Search for the cell housing the specified text and yield its [X, Y] center coordinate. 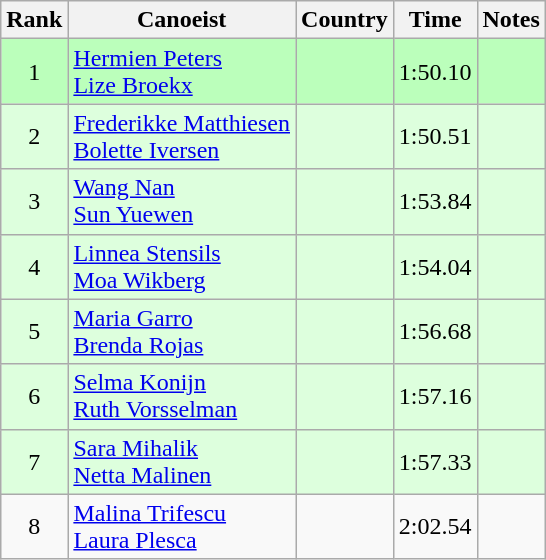
Notes [511, 20]
Time [435, 20]
7 [34, 462]
Canoeist [182, 20]
Country [345, 20]
4 [34, 266]
Rank [34, 20]
Wang NanSun Yuewen [182, 202]
1 [34, 72]
Hermien PetersLize Broekx [182, 72]
1:56.68 [435, 332]
1:54.04 [435, 266]
1:50.10 [435, 72]
Selma KonijnRuth Vorsselman [182, 396]
6 [34, 396]
Linnea StensilsMoa Wikberg [182, 266]
Sara MihalikNetta Malinen [182, 462]
Maria GarroBrenda Rojas [182, 332]
8 [34, 526]
2 [34, 136]
Frederikke MatthiesenBolette Iversen [182, 136]
1:57.16 [435, 396]
Malina TrifescuLaura Plesca [182, 526]
2:02.54 [435, 526]
1:53.84 [435, 202]
1:50.51 [435, 136]
5 [34, 332]
1:57.33 [435, 462]
3 [34, 202]
